Find where the given text appears and provide that cell's center as (X, Y) coordinate. 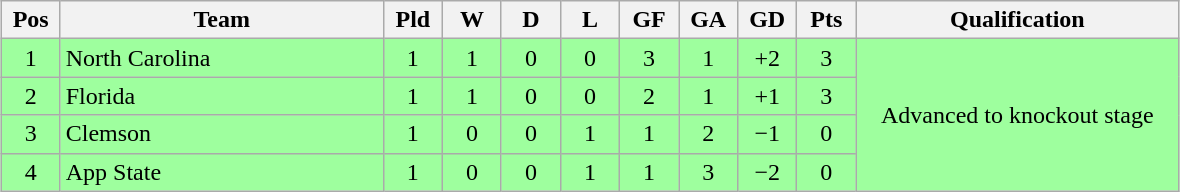
GA (708, 20)
Florida (222, 96)
North Carolina (222, 58)
Pos (30, 20)
Qualification (1018, 20)
GF (650, 20)
+2 (768, 58)
W (472, 20)
Pts (826, 20)
App State (222, 172)
Advanced to knockout stage (1018, 115)
Pld (412, 20)
+1 (768, 96)
4 (30, 172)
Clemson (222, 134)
−2 (768, 172)
GD (768, 20)
L (590, 20)
D (530, 20)
Team (222, 20)
−1 (768, 134)
